Detect which cell encompasses the target text, then output its [X, Y] center coordinate. 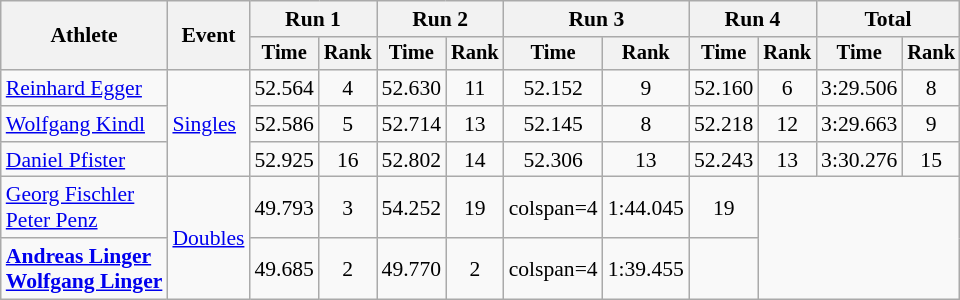
15 [931, 160]
52.586 [284, 124]
49.685 [284, 268]
Singles [208, 124]
52.802 [412, 160]
52.630 [412, 88]
5 [348, 124]
Wolfgang Kindl [84, 124]
52.152 [554, 88]
3:29.663 [859, 124]
52.306 [554, 160]
52.714 [412, 124]
Daniel Pfister [84, 160]
3:29.506 [859, 88]
Andreas LingerWolfgang Linger [84, 268]
14 [475, 160]
Run 1 [312, 19]
Doubles [208, 238]
Georg FischlerPeter Penz [84, 208]
52.160 [724, 88]
52.145 [554, 124]
Run 4 [752, 19]
4 [348, 88]
1:39.455 [646, 268]
1:44.045 [646, 208]
3 [348, 208]
3:30.276 [859, 160]
52.564 [284, 88]
16 [348, 160]
Run 3 [596, 19]
6 [787, 88]
54.252 [412, 208]
12 [787, 124]
11 [475, 88]
Event [208, 36]
52.925 [284, 160]
Reinhard Egger [84, 88]
49.770 [412, 268]
Total [888, 19]
Run 2 [440, 19]
52.243 [724, 160]
Athlete [84, 36]
52.218 [724, 124]
49.793 [284, 208]
